Identify which cell holds the provided text, then report its [X, Y] central coordinate. 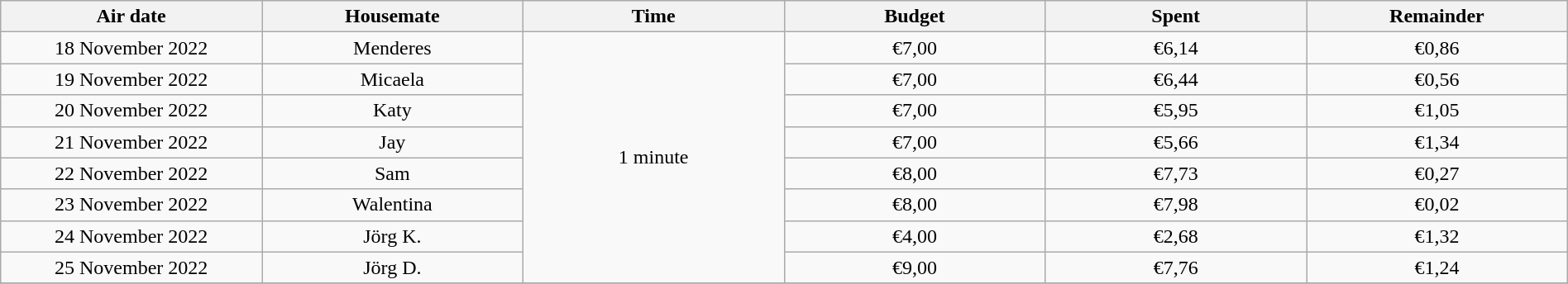
23 November 2022 [131, 205]
€0,27 [1437, 173]
Katy [392, 111]
Housemate [392, 17]
20 November 2022 [131, 111]
€7,76 [1176, 267]
€1,34 [1437, 142]
€1,05 [1437, 111]
€0,02 [1437, 205]
€0,56 [1437, 79]
€2,68 [1176, 236]
€4,00 [915, 236]
19 November 2022 [131, 79]
€7,73 [1176, 173]
€7,98 [1176, 205]
€1,32 [1437, 236]
€1,24 [1437, 267]
Budget [915, 17]
Micaela [392, 79]
Jay [392, 142]
Air date [131, 17]
€6,44 [1176, 79]
24 November 2022 [131, 236]
22 November 2022 [131, 173]
Menderes [392, 48]
Spent [1176, 17]
21 November 2022 [131, 142]
1 minute [653, 158]
Sam [392, 173]
€6,14 [1176, 48]
€5,95 [1176, 111]
€0,86 [1437, 48]
25 November 2022 [131, 267]
€9,00 [915, 267]
Time [653, 17]
Jörg D. [392, 267]
€5,66 [1176, 142]
Walentina [392, 205]
Jörg K. [392, 236]
18 November 2022 [131, 48]
Remainder [1437, 17]
